Capture the cell that displays the provided text and extract its (x, y) central coordinate. 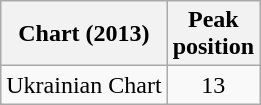
Ukrainian Chart (84, 85)
Peakposition (213, 34)
13 (213, 85)
Chart (2013) (84, 34)
